Scan for the cell matching the given text and deliver its [x, y] coordinate at center. 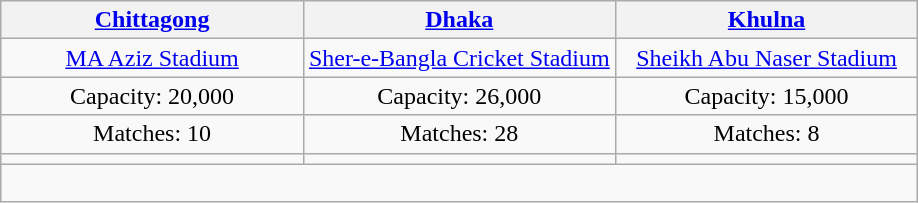
Chittagong [152, 20]
Sheikh Abu Naser Stadium [766, 58]
Khulna [766, 20]
Capacity: 15,000 [766, 96]
Capacity: 20,000 [152, 96]
Sher-e-Bangla Cricket Stadium [459, 58]
Dhaka [459, 20]
Matches: 28 [459, 134]
Capacity: 26,000 [459, 96]
Matches: 10 [152, 134]
MA Aziz Stadium [152, 58]
Matches: 8 [766, 134]
